Extract the (X, Y) coordinate from the center of the cell holding the provided text.  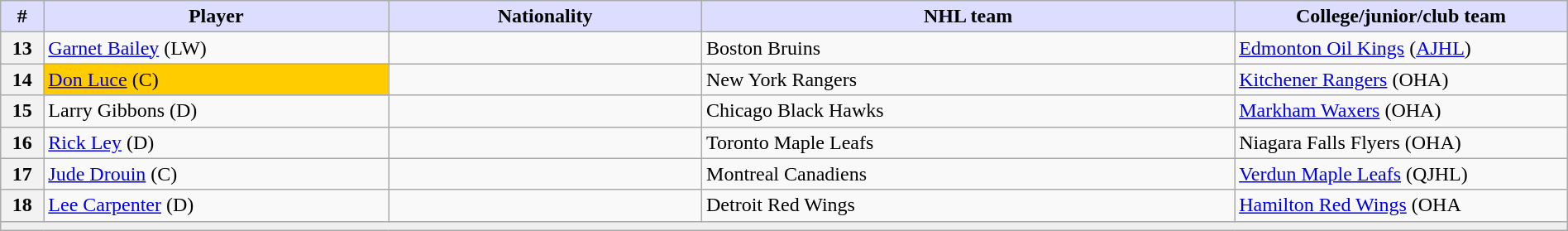
15 (22, 111)
Nationality (546, 17)
College/junior/club team (1401, 17)
14 (22, 79)
18 (22, 205)
Kitchener Rangers (OHA) (1401, 79)
Edmonton Oil Kings (AJHL) (1401, 48)
New York Rangers (968, 79)
Montreal Canadiens (968, 174)
Jude Drouin (C) (217, 174)
Larry Gibbons (D) (217, 111)
Niagara Falls Flyers (OHA) (1401, 142)
Boston Bruins (968, 48)
Don Luce (C) (217, 79)
Garnet Bailey (LW) (217, 48)
Verdun Maple Leafs (QJHL) (1401, 174)
Markham Waxers (OHA) (1401, 111)
# (22, 17)
NHL team (968, 17)
Hamilton Red Wings (OHA (1401, 205)
Toronto Maple Leafs (968, 142)
Detroit Red Wings (968, 205)
Rick Ley (D) (217, 142)
17 (22, 174)
Player (217, 17)
Lee Carpenter (D) (217, 205)
13 (22, 48)
Chicago Black Hawks (968, 111)
16 (22, 142)
